Extract the [X, Y] coordinate from the center of the cell holding the provided text.  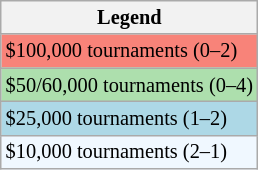
$100,000 tournaments (0–2) [130, 51]
$10,000 tournaments (2–1) [130, 152]
Legend [130, 17]
$25,000 tournaments (1–2) [130, 118]
$50/60,000 tournaments (0–4) [130, 85]
